Pinpoint the cell where the given text exists, returning its [X, Y] midpoint coordinate. 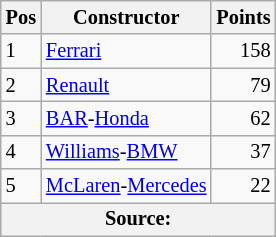
62 [243, 118]
1 [21, 51]
79 [243, 85]
Ferrari [126, 51]
McLaren-Mercedes [126, 186]
37 [243, 152]
BAR-Honda [126, 118]
4 [21, 152]
2 [21, 85]
5 [21, 186]
22 [243, 186]
3 [21, 118]
Pos [21, 17]
Williams-BMW [126, 152]
Points [243, 17]
Renault [126, 85]
Constructor [126, 17]
158 [243, 51]
Source: [138, 219]
